Detect which cell encompasses the target text, then output its [x, y] center coordinate. 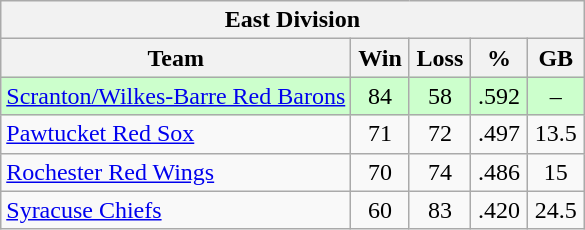
58 [440, 96]
Loss [440, 58]
Syracuse Chiefs [176, 210]
83 [440, 210]
Pawtucket Red Sox [176, 134]
71 [380, 134]
13.5 [556, 134]
Rochester Red Wings [176, 172]
.497 [500, 134]
84 [380, 96]
.486 [500, 172]
East Division [292, 20]
Scranton/Wilkes-Barre Red Barons [176, 96]
60 [380, 210]
24.5 [556, 210]
% [500, 58]
Team [176, 58]
15 [556, 172]
70 [380, 172]
– [556, 96]
72 [440, 134]
Win [380, 58]
GB [556, 58]
74 [440, 172]
.592 [500, 96]
.420 [500, 210]
